Find where the given text appears and provide that cell's center as (X, Y) coordinate. 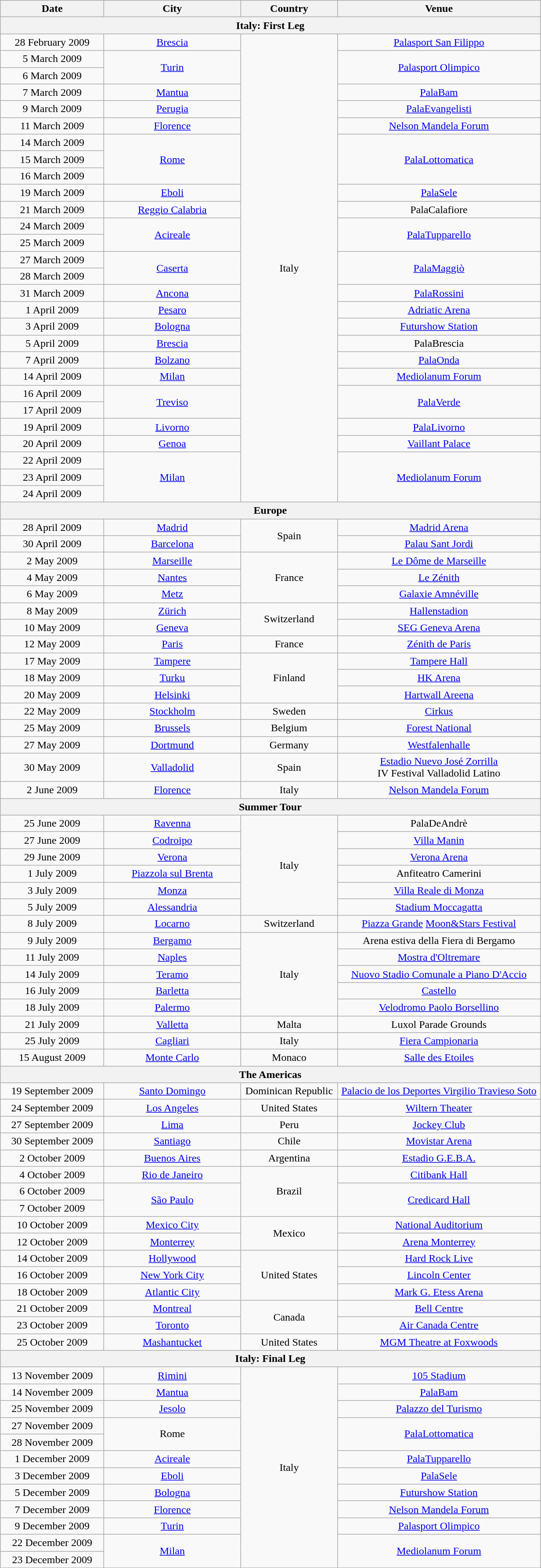
Nantes (172, 577)
12 May 2009 (52, 644)
Chile (289, 1141)
Rio de Janeiro (172, 1175)
2 June 2009 (52, 790)
14 October 2009 (52, 1258)
5 April 2009 (52, 343)
19 September 2009 (52, 1091)
PalaRossini (439, 293)
Mostra d'Oltremare (439, 957)
Argentina (289, 1158)
Canada (289, 1317)
Belgium (289, 728)
Arena Monterrey (439, 1241)
Livorno (172, 427)
Finland (289, 678)
Velodromo Paolo Borsellino (439, 1007)
Hard Rock Live (439, 1258)
13 November 2009 (52, 1376)
Lima (172, 1125)
8 July 2009 (52, 924)
Valladolid (172, 767)
27 September 2009 (52, 1125)
9 July 2009 (52, 940)
Peru (289, 1125)
3 December 2009 (52, 1476)
Montreal (172, 1309)
16 March 2009 (52, 176)
30 September 2009 (52, 1141)
Madrid Arena (439, 527)
Fiera Campionaria (439, 1041)
23 October 2009 (52, 1325)
14 July 2009 (52, 974)
4 May 2009 (52, 577)
16 July 2009 (52, 991)
Cagliari (172, 1041)
14 November 2009 (52, 1392)
PalaBrescia (439, 343)
Metz (172, 594)
24 April 2009 (52, 494)
Santiago (172, 1141)
9 March 2009 (52, 109)
PalaOnda (439, 360)
Stockholm (172, 711)
22 December 2009 (52, 1543)
1 December 2009 (52, 1459)
Pesaro (172, 310)
Sweden (289, 711)
Caserta (172, 268)
Mexico (289, 1233)
Lincoln Center (439, 1275)
Hallenstadion (439, 611)
Venue (439, 9)
20 May 2009 (52, 694)
PalaDeAndrè (439, 824)
29 June 2009 (52, 857)
Hollywood (172, 1258)
Helsinki (172, 694)
Jockey Club (439, 1125)
Codroipo (172, 840)
City (172, 9)
19 April 2009 (52, 427)
9 December 2009 (52, 1526)
Palau Sant Jordi (439, 544)
Perugia (172, 109)
Brussels (172, 728)
24 March 2009 (52, 226)
Turku (172, 678)
22 May 2009 (52, 711)
Monte Carlo (172, 1058)
14 April 2009 (52, 377)
6 March 2009 (52, 76)
New York City (172, 1275)
Barcelona (172, 544)
10 May 2009 (52, 628)
11 March 2009 (52, 126)
Santo Domingo (172, 1091)
Luxol Parade Grounds (439, 1024)
Estadio G.E.B.A. (439, 1158)
Wiltern Theater (439, 1108)
25 July 2009 (52, 1041)
Barletta (172, 991)
Monaco (289, 1058)
Galaxie Amnéville (439, 594)
28 March 2009 (52, 276)
7 March 2009 (52, 92)
Country (289, 9)
Paris (172, 644)
12 October 2009 (52, 1241)
Movistar Arena (439, 1141)
Ancona (172, 293)
5 March 2009 (52, 59)
6 May 2009 (52, 594)
PalaCalafiore (439, 210)
Forest National (439, 728)
2 October 2009 (52, 1158)
Verona (172, 857)
3 July 2009 (52, 890)
25 March 2009 (52, 243)
Adriatic Arena (439, 310)
2 May 2009 (52, 561)
HK Arena (439, 678)
3 April 2009 (52, 327)
15 August 2009 (52, 1058)
Alessandria (172, 907)
Jesolo (172, 1409)
28 November 2009 (52, 1442)
Credicard Hall (439, 1200)
Estadio Nuevo José ZorrillaIV Festival Valladolid Latino (439, 767)
Palazzo del Turismo (439, 1409)
1 July 2009 (52, 874)
Malta (289, 1024)
Bolzano (172, 360)
Atlantic City (172, 1292)
18 July 2009 (52, 1007)
28 February 2009 (52, 42)
Naples (172, 957)
20 April 2009 (52, 443)
Piazza Grande Moon&Stars Festival (439, 924)
Italy: Final Leg (270, 1359)
Tampere Hall (439, 661)
Le Dôme de Marseille (439, 561)
National Auditorium (439, 1225)
PalaEvangelisti (439, 109)
19 March 2009 (52, 192)
Germany (289, 745)
21 October 2009 (52, 1309)
Villa Manin (439, 840)
Palasport San Filippo (439, 42)
Citibank Hall (439, 1175)
Vaillant Palace (439, 443)
Italy: First Leg (270, 25)
17 April 2009 (52, 410)
7 October 2009 (52, 1208)
15 March 2009 (52, 159)
Stadium Moccagatta (439, 907)
Ravenna (172, 824)
25 May 2009 (52, 728)
23 April 2009 (52, 477)
17 May 2009 (52, 661)
30 May 2009 (52, 767)
Zénith de Paris (439, 644)
Monza (172, 890)
Genoa (172, 443)
Teramo (172, 974)
4 October 2009 (52, 1175)
Geneva (172, 628)
Dortmund (172, 745)
PalaLivorno (439, 427)
Rimini (172, 1376)
30 April 2009 (52, 544)
Villa Reale di Monza (439, 890)
MGM Theatre at Foxwoods (439, 1342)
The Americas (270, 1074)
Piazzola sul Brenta (172, 874)
Dominican Republic (289, 1091)
25 November 2009 (52, 1409)
25 June 2009 (52, 824)
21 March 2009 (52, 210)
Toronto (172, 1325)
1 April 2009 (52, 310)
21 July 2009 (52, 1024)
Date (52, 9)
Arena estiva della Fiera di Bergamo (439, 940)
Mashantucket (172, 1342)
5 December 2009 (52, 1492)
8 May 2009 (52, 611)
18 October 2009 (52, 1292)
27 June 2009 (52, 840)
Castello (439, 991)
Hartwall Areena (439, 694)
22 April 2009 (52, 460)
25 October 2009 (52, 1342)
Mexico City (172, 1225)
27 November 2009 (52, 1426)
27 May 2009 (52, 745)
Zürich (172, 611)
Tampere (172, 661)
7 April 2009 (52, 360)
Valletta (172, 1024)
Mark G. Etess Arena (439, 1292)
Marseille (172, 561)
6 October 2009 (52, 1191)
SEG Geneva Arena (439, 628)
28 April 2009 (52, 527)
Palermo (172, 1007)
Los Angeles (172, 1108)
16 October 2009 (52, 1275)
24 September 2009 (52, 1108)
Summer Tour (270, 807)
11 July 2009 (52, 957)
105 Stadium (439, 1376)
São Paulo (172, 1200)
10 October 2009 (52, 1225)
Brazil (289, 1191)
Monterrey (172, 1241)
Madrid (172, 527)
Locarno (172, 924)
Bell Centre (439, 1309)
7 December 2009 (52, 1509)
5 July 2009 (52, 907)
16 April 2009 (52, 393)
PalaMaggiò (439, 268)
27 March 2009 (52, 260)
18 May 2009 (52, 678)
23 December 2009 (52, 1560)
Anfiteatro Camerini (439, 874)
Verona Arena (439, 857)
Air Canada Centre (439, 1325)
Bergamo (172, 940)
31 March 2009 (52, 293)
Le Zénith (439, 577)
Cirkus (439, 711)
Reggio Calabria (172, 210)
Treviso (172, 402)
Buenos Aires (172, 1158)
Palacio de los Deportes Virgilio Travieso Soto (439, 1091)
Nuovo Stadio Comunale a Piano D'Accio (439, 974)
Westfalenhalle (439, 745)
14 March 2009 (52, 142)
Europe (270, 511)
PalaVerde (439, 402)
Salle des Etoiles (439, 1058)
